Capture the cell that displays the provided text and extract its [X, Y] central coordinate. 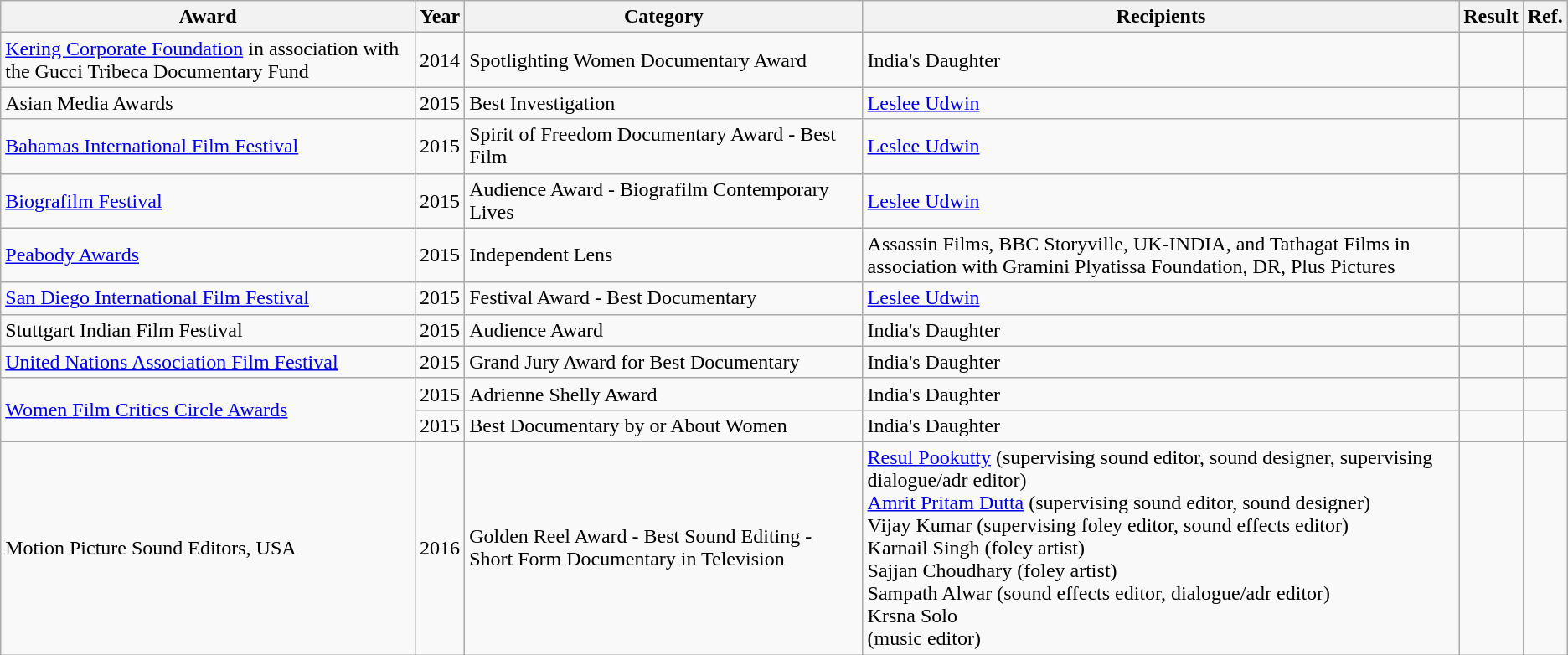
Asian Media Awards [208, 103]
Women Film Critics Circle Awards [208, 410]
Ref. [1545, 17]
Result [1491, 17]
2014 [441, 60]
Spirit of Freedom Documentary Award - Best Film [663, 146]
Kering Corporate Foundation in association with the Gucci Tribeca Documentary Fund [208, 60]
Golden Reel Award - Best Sound Editing - Short Form Documentary in Television [663, 548]
Audience Award [663, 330]
Category [663, 17]
Best Documentary by or About Women [663, 425]
Bahamas International Film Festival [208, 146]
2016 [441, 548]
Audience Award - Biografilm Contemporary Lives [663, 201]
Motion Picture Sound Editors, USA [208, 548]
United Nations Association Film Festival [208, 362]
Assassin Films, BBC Storyville, UK-INDIA, and Tathagat Films in association with Gramini Plyatissa Foundation, DR, Plus Pictures [1161, 255]
Grand Jury Award for Best Documentary [663, 362]
Award [208, 17]
Peabody Awards [208, 255]
San Diego International Film Festival [208, 298]
Year [441, 17]
Stuttgart Indian Film Festival [208, 330]
Biografilm Festival [208, 201]
Recipients [1161, 17]
Festival Award - Best Documentary [663, 298]
Adrienne Shelly Award [663, 394]
Spotlighting Women Documentary Award [663, 60]
Best Investigation [663, 103]
Independent Lens [663, 255]
